Find where the given text appears and provide that cell's center as [x, y] coordinate. 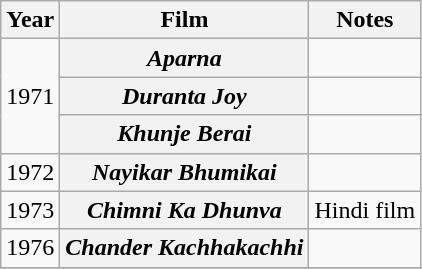
Chimni Ka Dhunva [184, 210]
Khunje Berai [184, 134]
1973 [30, 210]
Hindi film [365, 210]
Chander Kachhakachhi [184, 248]
Film [184, 20]
Duranta Joy [184, 96]
1971 [30, 96]
1976 [30, 248]
Nayikar Bhumikai [184, 172]
1972 [30, 172]
Aparna [184, 58]
Notes [365, 20]
Year [30, 20]
